Pinpoint the cell where the given text exists, returning its (x, y) midpoint coordinate. 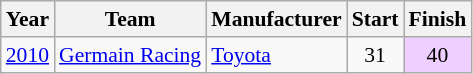
Toyota (276, 55)
Team (130, 19)
Finish (438, 19)
Start (376, 19)
Year (28, 19)
31 (376, 55)
Germain Racing (130, 55)
Manufacturer (276, 19)
40 (438, 55)
2010 (28, 55)
